Search for the cell housing the specified text and yield its [x, y] center coordinate. 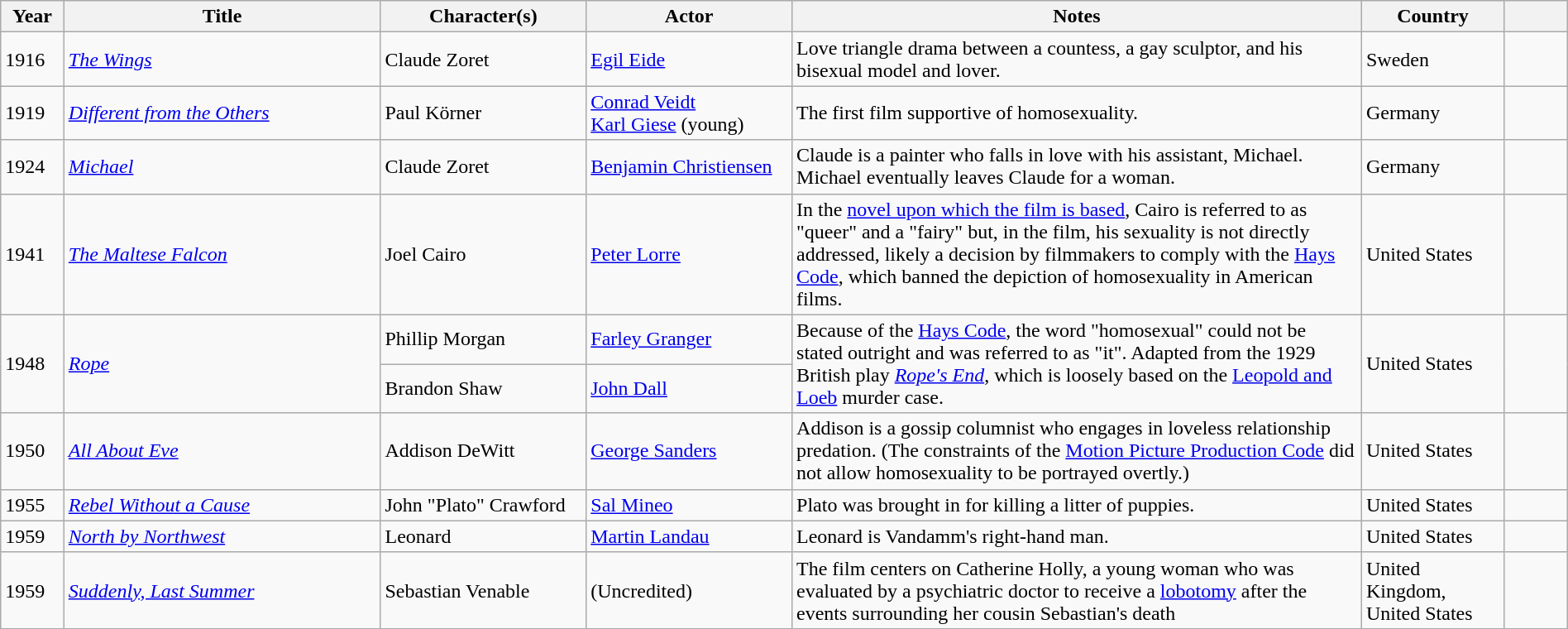
Brandon Shaw [483, 389]
United Kingdom, United States [1432, 590]
1955 [33, 505]
Paul Körner [483, 113]
Sweden [1432, 60]
Plato was brought in for killing a litter of puppies. [1077, 505]
Year [33, 17]
Rope [222, 364]
1924 [33, 167]
Leonard is Vandamm's right-hand man. [1077, 536]
The Wings [222, 60]
The Maltese Falcon [222, 254]
1919 [33, 113]
Addison DeWitt [483, 451]
1950 [33, 451]
Joel Cairo [483, 254]
Rebel Without a Cause [222, 505]
John Dall [690, 389]
Country [1432, 17]
Benjamin Christiensen [690, 167]
John "Plato" Crawford [483, 505]
Peter Lorre [690, 254]
Sal Mineo [690, 505]
Character(s) [483, 17]
North by Northwest [222, 536]
Claude is a painter who falls in love with his assistant, Michael. Michael eventually leaves Claude for a woman. [1077, 167]
Love triangle drama between a countess, a gay sculptor, and his bisexual model and lover. [1077, 60]
Title [222, 17]
All About Eve [222, 451]
George Sanders [690, 451]
Conrad Veidt Karl Giese (young) [690, 113]
1948 [33, 364]
Egil Eide [690, 60]
Suddenly, Last Summer [222, 590]
Notes [1077, 17]
The first film supportive of homosexuality. [1077, 113]
Leonard [483, 536]
Phillip Morgan [483, 339]
Actor [690, 17]
Michael [222, 167]
1941 [33, 254]
Martin Landau [690, 536]
(Uncredited) [690, 590]
1916 [33, 60]
Different from the Others [222, 113]
Sebastian Venable [483, 590]
Farley Granger [690, 339]
